Identify which cell holds the provided text, then report its [x, y] central coordinate. 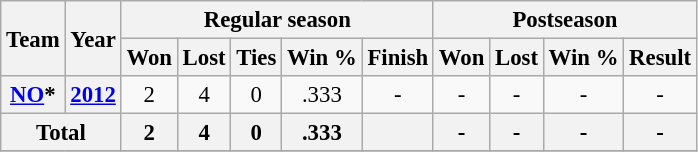
Regular season [277, 20]
Ties [256, 58]
Result [660, 58]
Postseason [564, 20]
Year [93, 38]
NO* [33, 95]
Team [33, 38]
Total [61, 133]
Finish [398, 58]
2012 [93, 95]
